Capture the cell that displays the provided text and extract its [x, y] central coordinate. 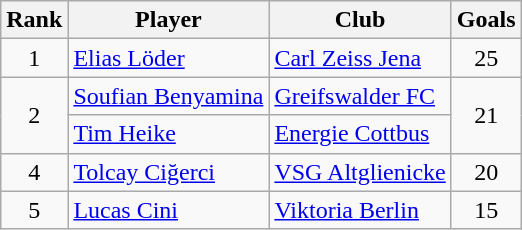
Lucas Cini [168, 210]
4 [34, 172]
1 [34, 58]
Club [360, 20]
Rank [34, 20]
Tolcay Ciğerci [168, 172]
Goals [486, 20]
2 [34, 115]
Carl Zeiss Jena [360, 58]
Greifswalder FC [360, 96]
Tim Heike [168, 134]
20 [486, 172]
Soufian Benyamina [168, 96]
VSG Altglienicke [360, 172]
Energie Cottbus [360, 134]
15 [486, 210]
25 [486, 58]
Player [168, 20]
21 [486, 115]
Viktoria Berlin [360, 210]
Elias Löder [168, 58]
5 [34, 210]
